Capture the cell that displays the provided text and extract its [x, y] central coordinate. 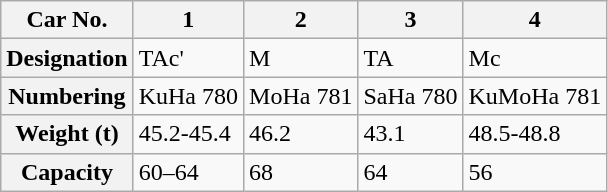
4 [535, 20]
Numbering [67, 96]
Weight (t) [67, 134]
46.2 [301, 134]
MoHa 781 [301, 96]
Designation [67, 58]
TA [410, 58]
45.2-45.4 [188, 134]
SaHa 780 [410, 96]
48.5-48.8 [535, 134]
Mc [535, 58]
64 [410, 172]
68 [301, 172]
Car No. [67, 20]
Capacity [67, 172]
1 [188, 20]
KuMoHa 781 [535, 96]
60–64 [188, 172]
3 [410, 20]
KuHa 780 [188, 96]
56 [535, 172]
TAc' [188, 58]
43.1 [410, 134]
2 [301, 20]
M [301, 58]
